Find where the given text appears and provide that cell's center as [X, Y] coordinate. 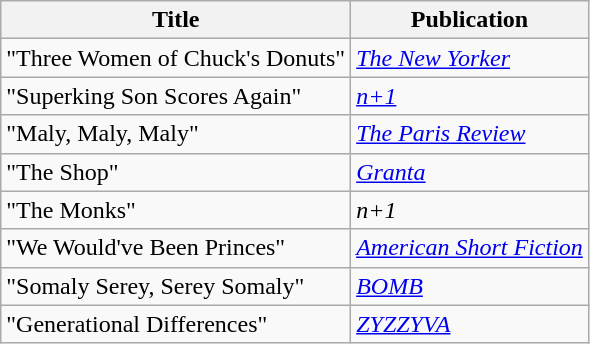
The New Yorker [470, 58]
BOMB [470, 286]
The Paris Review [470, 134]
American Short Fiction [470, 248]
"Superking Son Scores Again" [176, 96]
Title [176, 20]
"The Shop" [176, 172]
"The Monks" [176, 210]
Granta [470, 172]
"Maly, Maly, Maly" [176, 134]
"We Would've Been Princes" [176, 248]
"Somaly Serey, Serey Somaly" [176, 286]
"Three Women of Chuck's Donuts" [176, 58]
"Generational Differences" [176, 324]
ZYZZYVA [470, 324]
Publication [470, 20]
